From the cell containing the given text, extract its center point as [X, Y] coordinate. 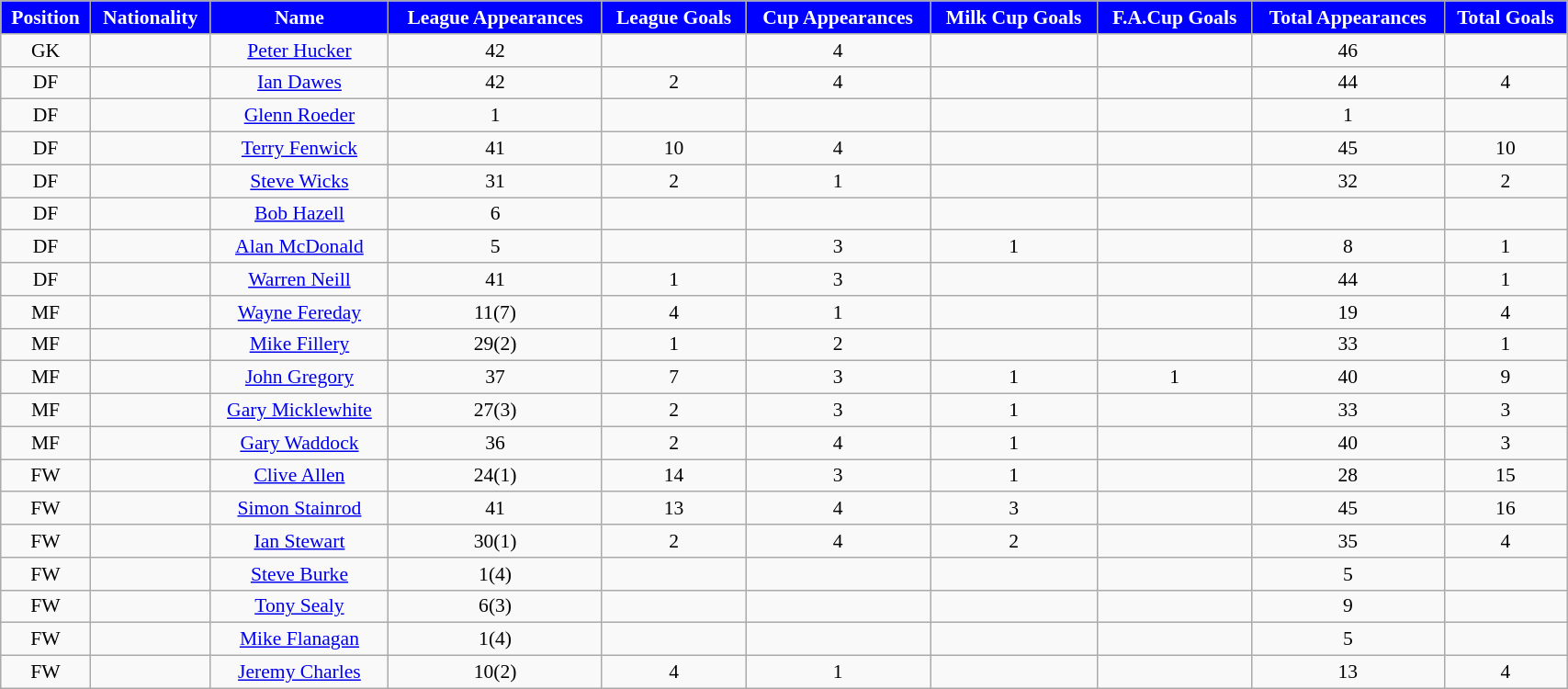
6 [496, 214]
35 [1348, 541]
36 [496, 443]
Steve Wicks [299, 181]
Gary Waddock [299, 443]
Glenn Roeder [299, 116]
Total Goals [1506, 17]
Wayne Fereday [299, 312]
Cup Appearances [838, 17]
Peter Hucker [299, 51]
6(3) [496, 606]
Nationality [151, 17]
Total Appearances [1348, 17]
7 [673, 378]
Ian Dawes [299, 83]
10(2) [496, 672]
32 [1348, 181]
League Appearances [496, 17]
14 [673, 476]
F.A.Cup Goals [1175, 17]
8 [1348, 247]
Alan McDonald [299, 247]
31 [496, 181]
11(7) [496, 312]
15 [1506, 476]
16 [1506, 509]
27(3) [496, 411]
28 [1348, 476]
Bob Hazell [299, 214]
Steve Burke [299, 574]
Tony Sealy [299, 606]
29(2) [496, 344]
Simon Stainrod [299, 509]
Milk Cup Goals [1014, 17]
37 [496, 378]
Mike Fillery [299, 344]
30(1) [496, 541]
Gary Micklewhite [299, 411]
Jeremy Charles [299, 672]
Clive Allen [299, 476]
League Goals [673, 17]
GK [46, 51]
Mike Flanagan [299, 639]
Warren Neill [299, 279]
John Gregory [299, 378]
Position [46, 17]
46 [1348, 51]
Ian Stewart [299, 541]
Name [299, 17]
24(1) [496, 476]
Terry Fenwick [299, 149]
19 [1348, 312]
